Detect which cell encompasses the target text, then output its [x, y] center coordinate. 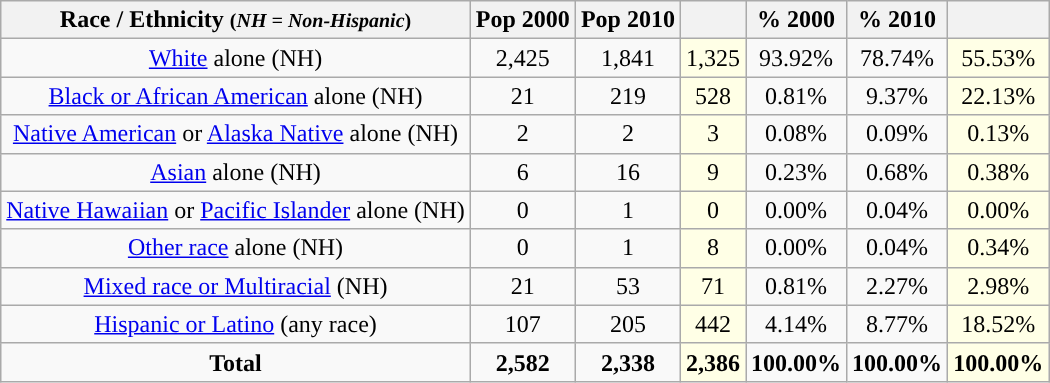
53 [628, 286]
Native Hawaiian or Pacific Islander alone (NH) [236, 210]
8.77% [898, 324]
205 [628, 324]
Black or African American alone (NH) [236, 96]
% 2000 [796, 20]
4.14% [796, 324]
Pop 2010 [628, 20]
219 [628, 96]
Other race alone (NH) [236, 248]
93.92% [796, 58]
Race / Ethnicity (NH = Non-Hispanic) [236, 20]
71 [712, 286]
3 [712, 134]
2.98% [998, 286]
107 [522, 324]
9.37% [898, 96]
0.38% [998, 172]
2,386 [712, 362]
8 [712, 248]
0.68% [898, 172]
2,425 [522, 58]
Total [236, 362]
% 2010 [898, 20]
1,325 [712, 58]
442 [712, 324]
78.74% [898, 58]
Hispanic or Latino (any race) [236, 324]
55.53% [998, 58]
Pop 2000 [522, 20]
2.27% [898, 286]
2,338 [628, 362]
White alone (NH) [236, 58]
0.23% [796, 172]
Asian alone (NH) [236, 172]
Native American or Alaska Native alone (NH) [236, 134]
22.13% [998, 96]
0.34% [998, 248]
16 [628, 172]
0.08% [796, 134]
1,841 [628, 58]
6 [522, 172]
0.09% [898, 134]
528 [712, 96]
0.13% [998, 134]
18.52% [998, 324]
Mixed race or Multiracial (NH) [236, 286]
2,582 [522, 362]
9 [712, 172]
